Scan for the cell matching the given text and deliver its [x, y] coordinate at center. 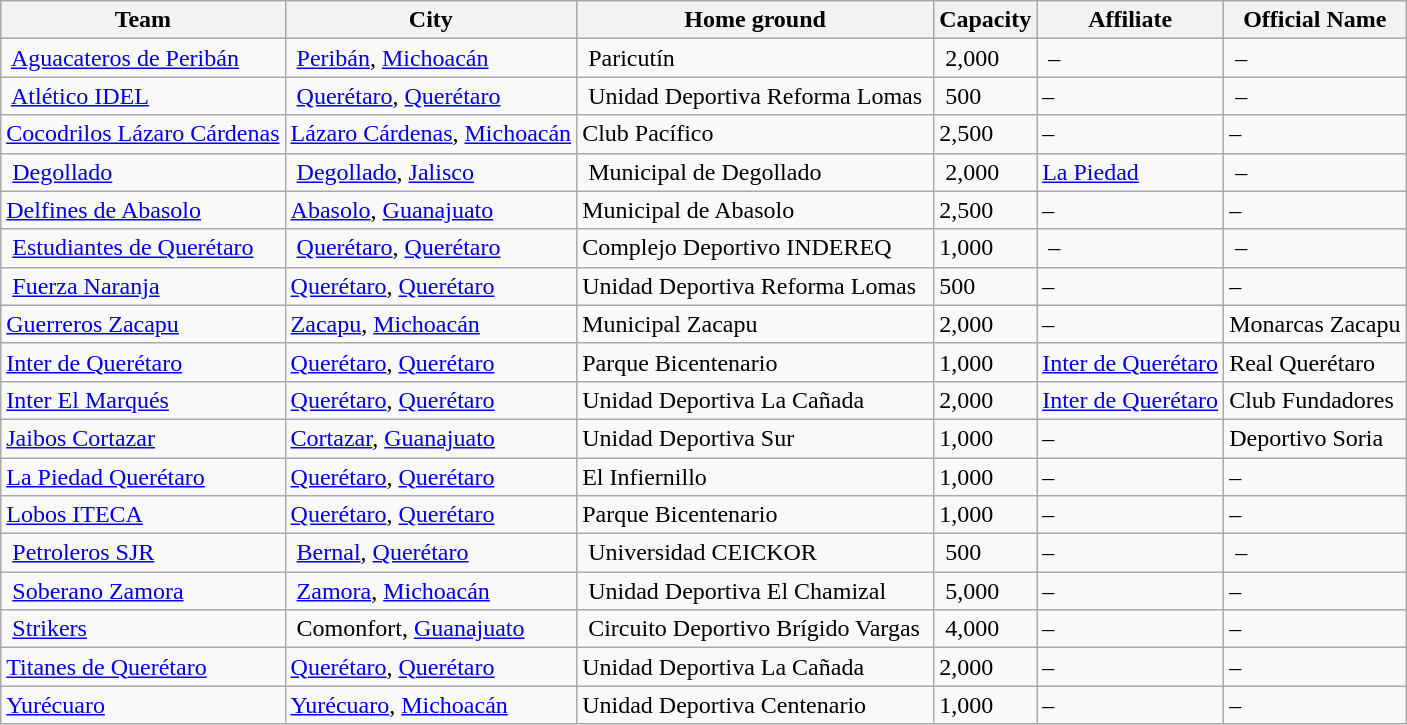
Municipal de Degollado [756, 172]
4,000 [986, 629]
Deportivo Soria [1315, 438]
Yurécuaro [143, 705]
Inter El Marqués [143, 400]
Affiliate [1130, 20]
Universidad CEICKOR [756, 553]
Lobos ITECA [143, 515]
Delfines de Abasolo [143, 210]
Cocodrilos Lázaro Cárdenas [143, 134]
Peribán, Michoacán [431, 58]
Capacity [986, 20]
Cortazar, Guanajuato [431, 438]
Bernal, Querétaro [431, 553]
Zamora, Michoacán [431, 591]
Lázaro Cárdenas, Michoacán [431, 134]
City [431, 20]
Fuerza Naranja [143, 286]
Jaibos Cortazar [143, 438]
Club Fundadores [1315, 400]
Municipal de Abasolo [756, 210]
Real Querétaro [1315, 362]
5,000 [986, 591]
Unidad Deportiva El Chamizal [756, 591]
Unidad Deportiva Sur [756, 438]
Unidad Deportiva Centenario [756, 705]
Paricutín [756, 58]
Degollado, Jalisco [431, 172]
La Piedad Querétaro [143, 477]
Soberano Zamora [143, 591]
Titanes de Querétaro [143, 667]
Comonfort, Guanajuato [431, 629]
La Piedad [1130, 172]
Strikers [143, 629]
Monarcas Zacapu [1315, 324]
Official Name [1315, 20]
El Infiernillo [756, 477]
Atlético IDEL [143, 96]
Guerreros Zacapu [143, 324]
Club Pacífico [756, 134]
Team [143, 20]
Abasolo, Guanajuato [431, 210]
Municipal Zacapu [756, 324]
Zacapu, Michoacán [431, 324]
Petroleros SJR [143, 553]
Yurécuaro, Michoacán [431, 705]
Home ground [756, 20]
Complejo Deportivo INDEREQ [756, 248]
Aguacateros de Peribán [143, 58]
Estudiantes de Querétaro [143, 248]
Circuito Deportivo Brígido Vargas [756, 629]
Degollado [143, 172]
